From the cell containing the given text, extract its center point as (X, Y) coordinate. 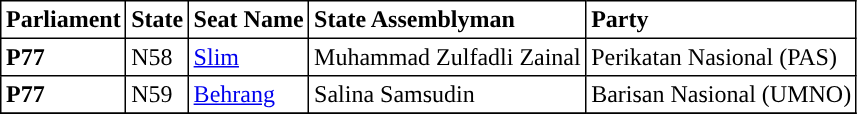
N59 (157, 95)
Perikatan Nasional (PAS) (721, 57)
Seat Name (248, 20)
Barisan Nasional (UMNO) (721, 95)
Parliament (64, 20)
N58 (157, 57)
Behrang (248, 95)
Party (721, 20)
Salina Samsudin (448, 95)
State Assemblyman (448, 20)
Muhammad Zulfadli Zainal (448, 57)
Slim (248, 57)
State (157, 20)
